Return the (X, Y) coordinate for the center point of the cell that contains the specified text.  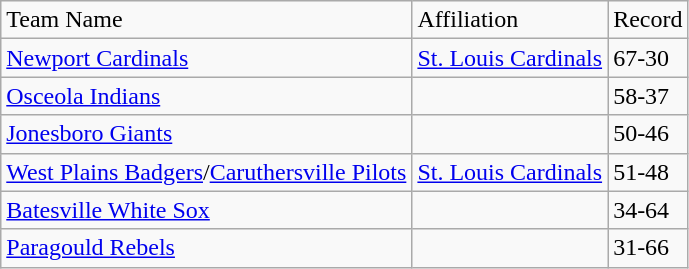
50-46 (648, 134)
31-66 (648, 248)
Osceola Indians (206, 96)
Team Name (206, 20)
Paragould Rebels (206, 248)
67-30 (648, 58)
58-37 (648, 96)
Newport Cardinals (206, 58)
Batesville White Sox (206, 210)
51-48 (648, 172)
Record (648, 20)
Affiliation (510, 20)
34-64 (648, 210)
West Plains Badgers/Caruthersville Pilots (206, 172)
Jonesboro Giants (206, 134)
